Find where the given text appears and provide that cell's center as (X, Y) coordinate. 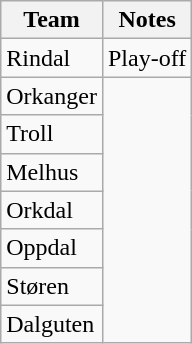
Play-off (146, 58)
Oppdal (52, 248)
Team (52, 20)
Orkdal (52, 210)
Melhus (52, 172)
Orkanger (52, 96)
Troll (52, 134)
Dalguten (52, 324)
Støren (52, 286)
Rindal (52, 58)
Notes (146, 20)
